Extract the (x, y) coordinate from the center of the cell holding the provided text.  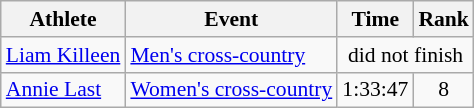
Liam Killeen (64, 55)
did not finish (406, 55)
Rank (444, 19)
8 (444, 90)
Athlete (64, 19)
Time (375, 19)
Annie Last (64, 90)
Women's cross-country (231, 90)
Event (231, 19)
Men's cross-country (231, 55)
1:33:47 (375, 90)
